Scan for the cell matching the given text and deliver its (x, y) coordinate at center. 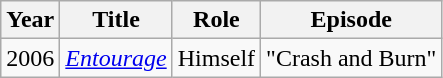
Episode (352, 20)
Role (216, 20)
2006 (30, 58)
Himself (216, 58)
Entourage (116, 58)
Year (30, 20)
Title (116, 20)
"Crash and Burn" (352, 58)
